Scan for the cell matching the given text and deliver its [X, Y] coordinate at center. 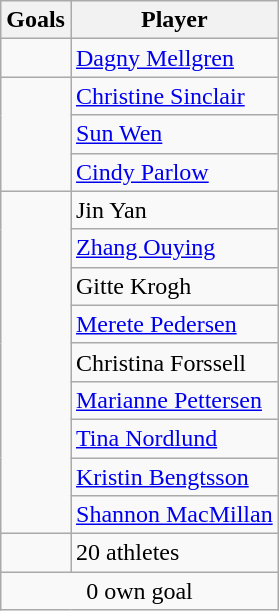
0 own goal [140, 591]
Goals [36, 20]
Gitte Krogh [174, 286]
Dagny Mellgren [174, 58]
Christine Sinclair [174, 96]
Jin Yan [174, 210]
20 athletes [174, 553]
Merete Pedersen [174, 324]
Shannon MacMillan [174, 515]
Christina Forssell [174, 362]
Cindy Parlow [174, 172]
Marianne Pettersen [174, 400]
Kristin Bengtsson [174, 477]
Player [174, 20]
Zhang Ouying [174, 248]
Sun Wen [174, 134]
Tina Nordlund [174, 438]
